Identify which cell holds the provided text, then report its [X, Y] central coordinate. 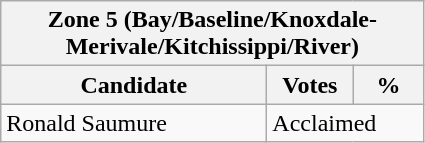
Zone 5 (Bay/Baseline/Knoxdale-Merivale/Kitchissippi/River) [212, 34]
Candidate [134, 85]
% [388, 85]
Ronald Saumure [134, 123]
Votes [310, 85]
Acclaimed [346, 123]
